Find where the given text appears and provide that cell's center as [X, Y] coordinate. 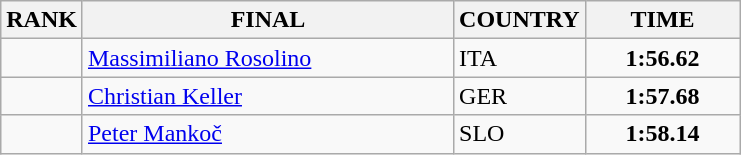
1:58.14 [662, 134]
COUNTRY [520, 20]
1:56.62 [662, 58]
GER [520, 96]
ITA [520, 58]
1:57.68 [662, 96]
Christian Keller [268, 96]
Peter Mankoč [268, 134]
FINAL [268, 20]
SLO [520, 134]
RANK [42, 20]
Massimiliano Rosolino [268, 58]
TIME [662, 20]
